Capture the cell that displays the provided text and extract its [X, Y] central coordinate. 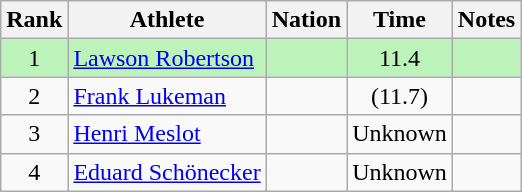
Nation [306, 20]
Frank Lukeman [167, 96]
11.4 [400, 58]
Henri Meslot [167, 134]
2 [34, 96]
1 [34, 58]
4 [34, 172]
Athlete [167, 20]
Time [400, 20]
(11.7) [400, 96]
Eduard Schönecker [167, 172]
Rank [34, 20]
Lawson Robertson [167, 58]
Notes [486, 20]
3 [34, 134]
